Scan for the cell matching the given text and deliver its (X, Y) coordinate at center. 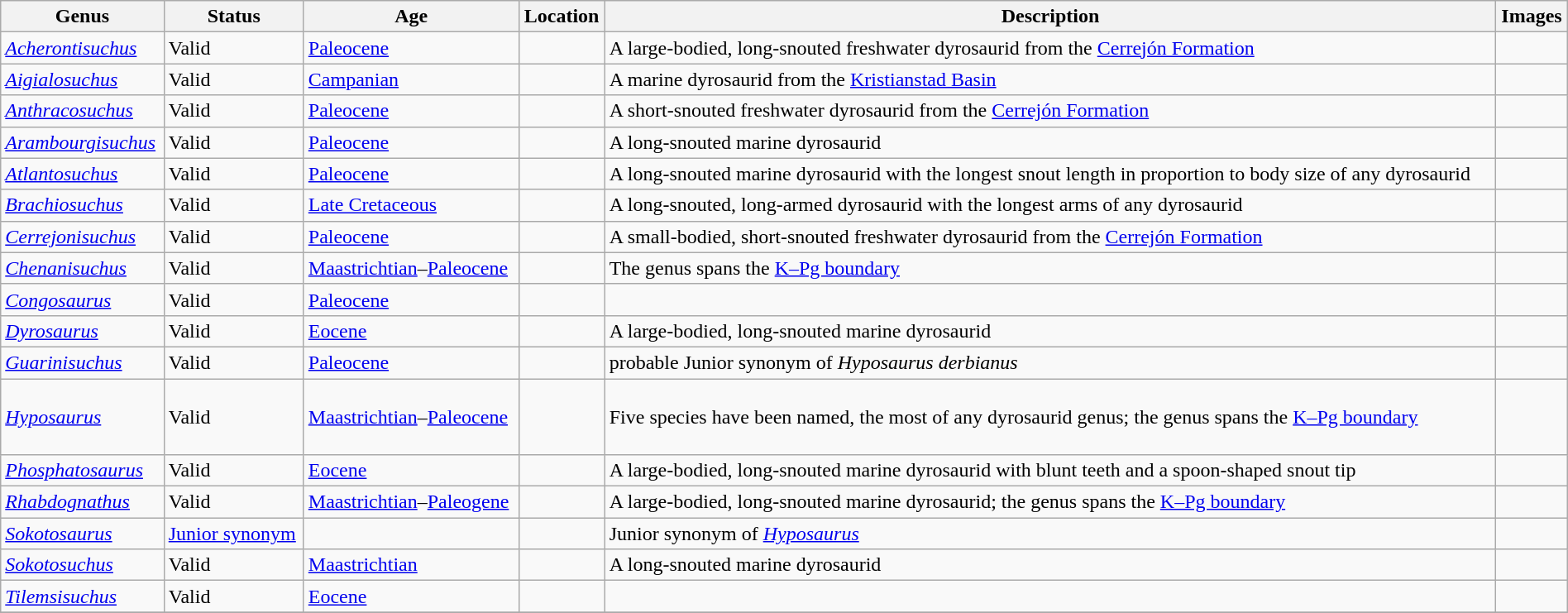
Guarinisuchus (83, 362)
Phosphatosaurus (83, 471)
Description (1050, 17)
Congosaurus (83, 299)
Maastrichtian–Paleogene (411, 502)
Maastrichtian (411, 565)
Location (562, 17)
Late Cretaceous (411, 205)
Atlantosuchus (83, 174)
Anthracosuchus (83, 111)
Rhabdognathus (83, 502)
A large-bodied, long-snouted freshwater dyrosaurid from the Cerrejón Formation (1050, 48)
Junior synonym of Hyposaurus (1050, 534)
probable Junior synonym of Hyposaurus derbianus (1050, 362)
A large-bodied, long-snouted marine dyrosaurid; the genus spans the K–Pg boundary (1050, 502)
Campanian (411, 79)
Cerrejonisuchus (83, 237)
Hyposaurus (83, 417)
Images (1532, 17)
Genus (83, 17)
Sokotosaurus (83, 534)
A small-bodied, short-snouted freshwater dyrosaurid from the Cerrejón Formation (1050, 237)
Aigialosuchus (83, 79)
Junior synonym (233, 534)
Acherontisuchus (83, 48)
A large-bodied, long-snouted marine dyrosaurid (1050, 331)
A long-snouted, long-armed dyrosaurid with the longest arms of any dyrosaurid (1050, 205)
Chenanisuchus (83, 268)
Five species have been named, the most of any dyrosaurid genus; the genus spans the K–Pg boundary (1050, 417)
Brachiosuchus (83, 205)
A short-snouted freshwater dyrosaurid from the Cerrejón Formation (1050, 111)
Age (411, 17)
Dyrosaurus (83, 331)
A marine dyrosaurid from the Kristianstad Basin (1050, 79)
Tilemsisuchus (83, 596)
Status (233, 17)
A long-snouted marine dyrosaurid with the longest snout length in proportion to body size of any dyrosaurid (1050, 174)
Sokotosuchus (83, 565)
Arambourgisuchus (83, 142)
A large-bodied, long-snouted marine dyrosaurid with blunt teeth and a spoon-shaped snout tip (1050, 471)
The genus spans the K–Pg boundary (1050, 268)
